Provide the [x, y] coordinate of the cell's center where the given text is located.  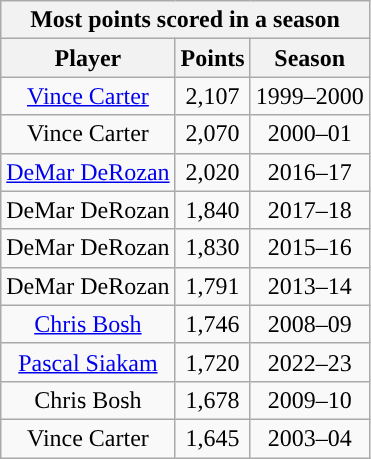
2003–04 [310, 438]
Most points scored in a season [185, 20]
2013–14 [310, 286]
2,070 [212, 134]
2000–01 [310, 134]
Points [212, 58]
2015–16 [310, 248]
2016–17 [310, 172]
1,678 [212, 400]
2,020 [212, 172]
1,830 [212, 248]
1,720 [212, 362]
2022–23 [310, 362]
1,791 [212, 286]
1999–2000 [310, 96]
2008–09 [310, 324]
Season [310, 58]
2009–10 [310, 400]
1,840 [212, 210]
Pascal Siakam [88, 362]
2,107 [212, 96]
Player [88, 58]
2017–18 [310, 210]
1,645 [212, 438]
1,746 [212, 324]
